Locate the cell with the specified text and output its (x, y) center coordinate. 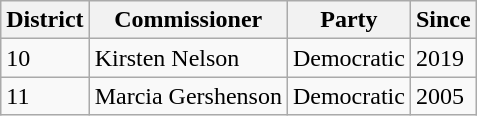
2019 (443, 58)
District (45, 20)
Since (443, 20)
10 (45, 58)
Party (348, 20)
Kirsten Nelson (188, 58)
Commissioner (188, 20)
2005 (443, 96)
Marcia Gershenson (188, 96)
11 (45, 96)
